Find where the given text appears and provide that cell's center as (X, Y) coordinate. 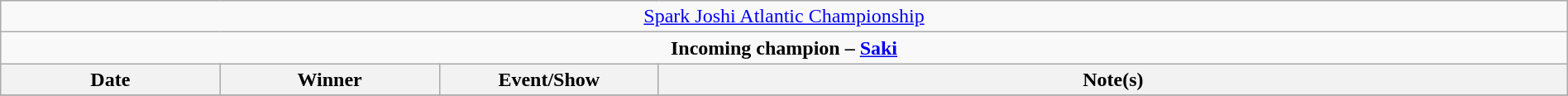
Winner (329, 79)
Spark Joshi Atlantic Championship (784, 17)
Date (111, 79)
Incoming champion – Saki (784, 48)
Event/Show (549, 79)
Note(s) (1113, 79)
